From the cell containing the given text, extract its center point as (X, Y) coordinate. 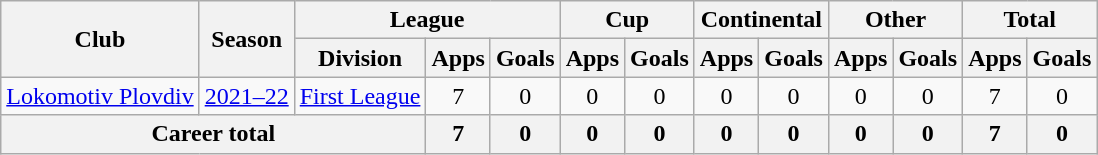
Other (895, 20)
Career total (214, 134)
Total (1030, 20)
Cup (627, 20)
Club (100, 39)
Lokomotiv Plovdiv (100, 96)
League (427, 20)
2021–22 (246, 96)
Season (246, 39)
Division (360, 58)
Continental (761, 20)
First League (360, 96)
